Extract the (x, y) coordinate from the center of the cell holding the provided text.  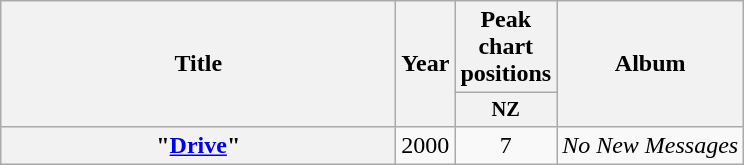
Year (426, 64)
"Drive" (198, 145)
NZ (506, 110)
7 (506, 145)
2000 (426, 145)
Title (198, 64)
Peak chart positions (506, 47)
Album (650, 64)
No New Messages (650, 145)
